Find where the given text appears and provide that cell's center as (x, y) coordinate. 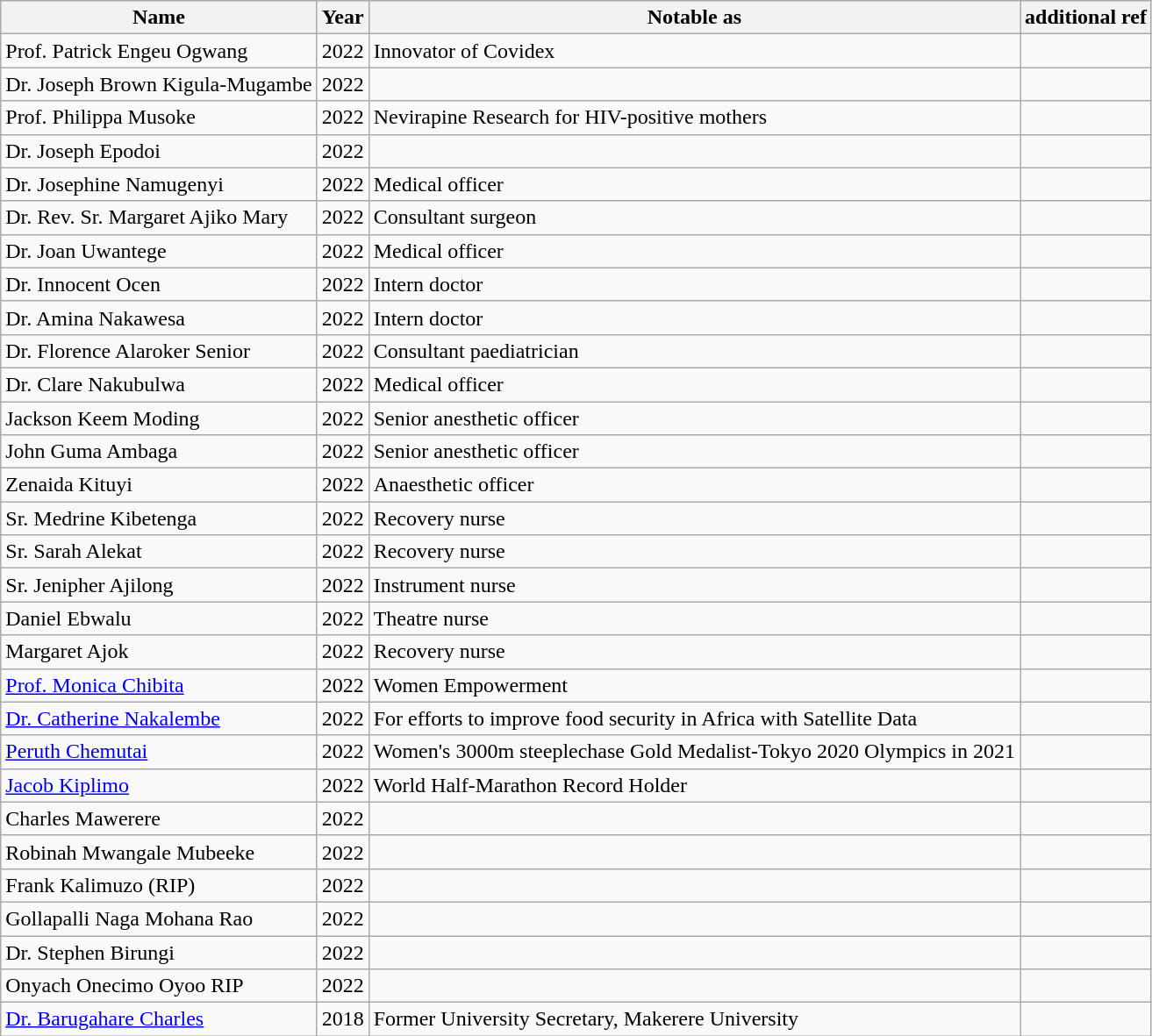
Dr. Joan Uwantege (159, 251)
Consultant surgeon (694, 218)
Jackson Keem Moding (159, 418)
Dr. Florence Alaroker Senior (159, 351)
Dr. Josephine Namugenyi (159, 184)
Notable as (694, 18)
Year (342, 18)
Prof. Patrick Engeu Ogwang (159, 51)
Dr. Barugahare Charles (159, 1019)
Jacob Kiplimo (159, 785)
Sr. Medrine Kibetenga (159, 518)
Consultant paediatrician (694, 351)
Former University Secretary, Makerere University (694, 1019)
Charles Mawerere (159, 818)
Daniel Ebwalu (159, 618)
Women's 3000m steeplechase Gold Medalist-Tokyo 2020 Olympics in 2021 (694, 752)
Margaret Ajok (159, 652)
Dr. Joseph Brown Kigula-Mugambe (159, 84)
For efforts to improve food security in Africa with Satellite Data (694, 718)
Sr. Sarah Alekat (159, 552)
John Guma Ambaga (159, 452)
Prof. Philippa Musoke (159, 118)
Onyach Onecimo Oyoo RIP (159, 986)
Robinah Mwangale Mubeeke (159, 852)
Dr. Amina Nakawesa (159, 318)
Theatre nurse (694, 618)
Gollapalli Naga Mohana Rao (159, 918)
Anaesthetic officer (694, 485)
Dr. Innocent Ocen (159, 284)
Dr. Rev. Sr. Margaret Ajiko Mary (159, 218)
Innovator of Covidex (694, 51)
Dr. Clare Nakubulwa (159, 384)
additional ref (1085, 18)
Dr. Stephen Birungi (159, 952)
Prof. Monica Chibita (159, 685)
Name (159, 18)
Frank Kalimuzo (RIP) (159, 885)
Nevirapine Research for HIV-positive mothers (694, 118)
Sr. Jenipher Ajilong (159, 585)
Women Empowerment (694, 685)
2018 (342, 1019)
Zenaida Kituyi (159, 485)
Dr. Joseph Epodoi (159, 151)
World Half-Marathon Record Holder (694, 785)
Peruth Chemutai (159, 752)
Instrument nurse (694, 585)
Dr. Catherine Nakalembe (159, 718)
